From the cell containing the given text, extract its center point as [x, y] coordinate. 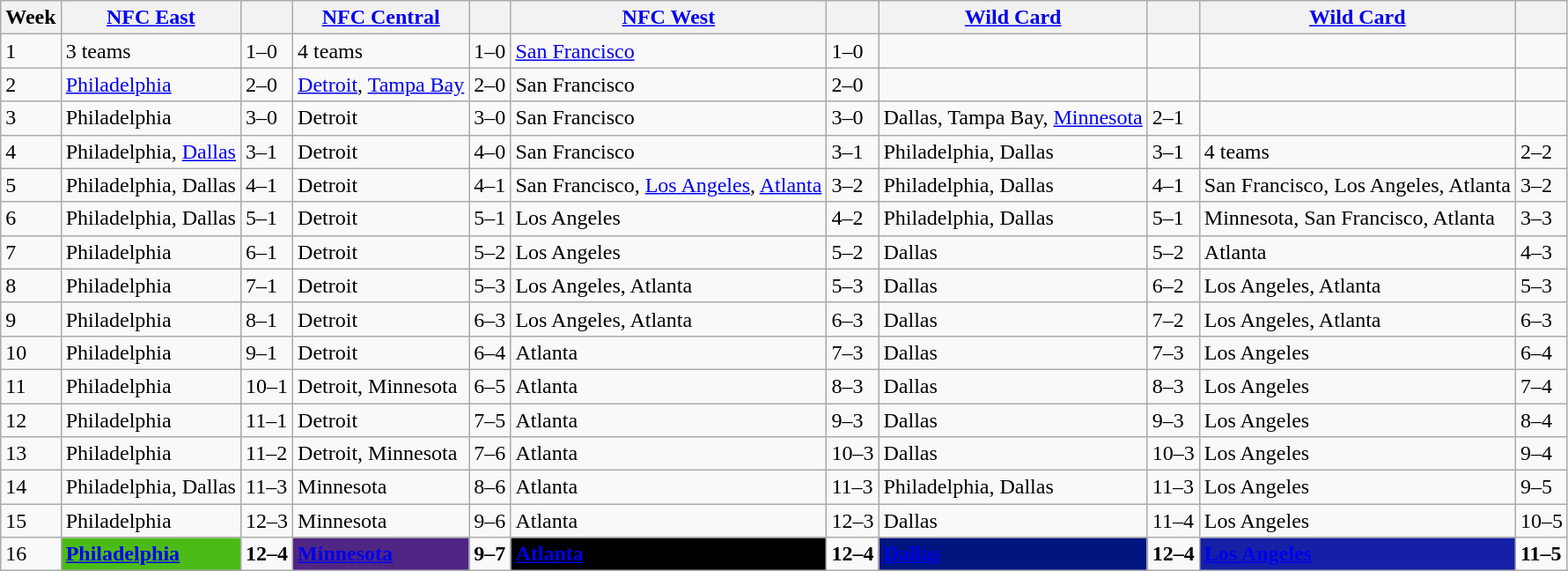
9–5 [1541, 487]
Minnesota, San Francisco, Atlanta [1358, 219]
8–6 [490, 487]
4–0 [490, 152]
4–3 [1541, 252]
4 [31, 152]
4–2 [852, 219]
15 [31, 521]
7–4 [1541, 386]
Detroit, Tampa Bay [381, 85]
NFC Central [381, 18]
9–4 [1541, 454]
3–3 [1541, 219]
5 [31, 185]
2–1 [1173, 118]
9 [31, 319]
11–2 [266, 454]
8 [31, 285]
12 [31, 420]
10–1 [266, 386]
10 [31, 352]
10–5 [1541, 521]
14 [31, 487]
8–4 [1541, 420]
11–1 [266, 420]
8–1 [266, 319]
2 [31, 85]
7 [31, 252]
16 [31, 554]
6–1 [266, 252]
7–2 [1173, 319]
1 [31, 51]
9–6 [490, 521]
6–2 [1173, 285]
NFC West [669, 18]
6–5 [490, 386]
Dallas, Tampa Bay, Minnesota [1012, 118]
7–5 [490, 420]
6 [31, 219]
9–7 [490, 554]
7–1 [266, 285]
3 [31, 118]
11–5 [1541, 554]
11 [31, 386]
7–6 [490, 454]
NFC East [151, 18]
13 [31, 454]
9–1 [266, 352]
11–4 [1173, 521]
2–2 [1541, 152]
3 teams [151, 51]
Week [31, 18]
